Capture the cell that displays the provided text and extract its (x, y) central coordinate. 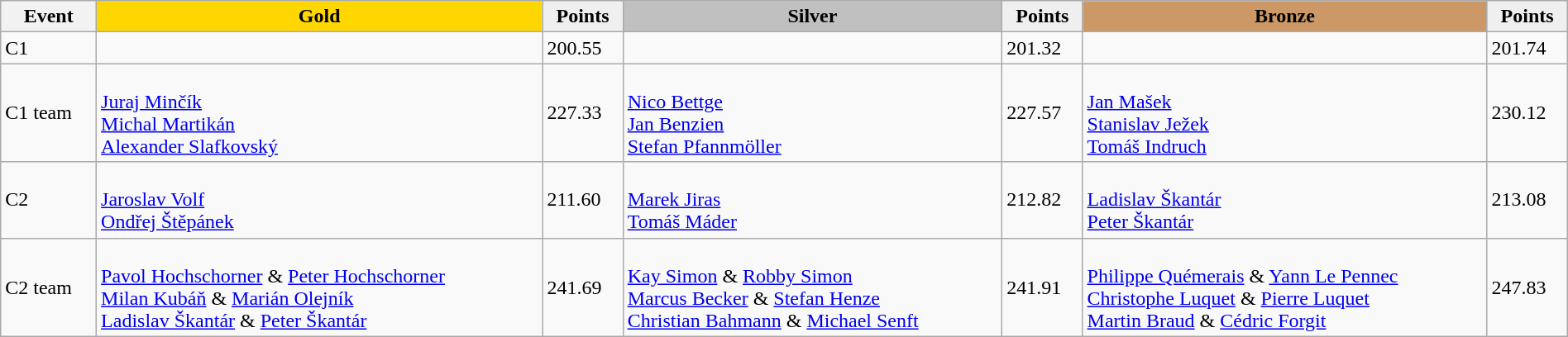
Silver (812, 17)
211.60 (582, 200)
Event (49, 17)
Gold (319, 17)
230.12 (1527, 112)
213.08 (1527, 200)
Juraj MinčíkMichal MartikánAlexander Slafkovský (319, 112)
Jan MašekStanislav JežekTomáš Indruch (1285, 112)
241.69 (582, 287)
C1 team (49, 112)
Philippe Quémerais & Yann Le PennecChristophe Luquet & Pierre LuquetMartin Braud & Cédric Forgit (1285, 287)
247.83 (1527, 287)
200.55 (582, 48)
Ladislav ŠkantárPeter Škantár (1285, 200)
212.82 (1042, 200)
227.57 (1042, 112)
Marek JirasTomáš Máder (812, 200)
201.32 (1042, 48)
Nico BettgeJan BenzienStefan Pfannmöller (812, 112)
Kay Simon & Robby SimonMarcus Becker & Stefan HenzeChristian Bahmann & Michael Senft (812, 287)
241.91 (1042, 287)
Bronze (1285, 17)
Pavol Hochschorner & Peter HochschornerMilan Kubáň & Marián OlejníkLadislav Škantár & Peter Škantár (319, 287)
Jaroslav VolfOndřej Štěpánek (319, 200)
227.33 (582, 112)
C1 (49, 48)
201.74 (1527, 48)
C2 team (49, 287)
C2 (49, 200)
